From the cell containing the given text, extract its center point as [X, Y] coordinate. 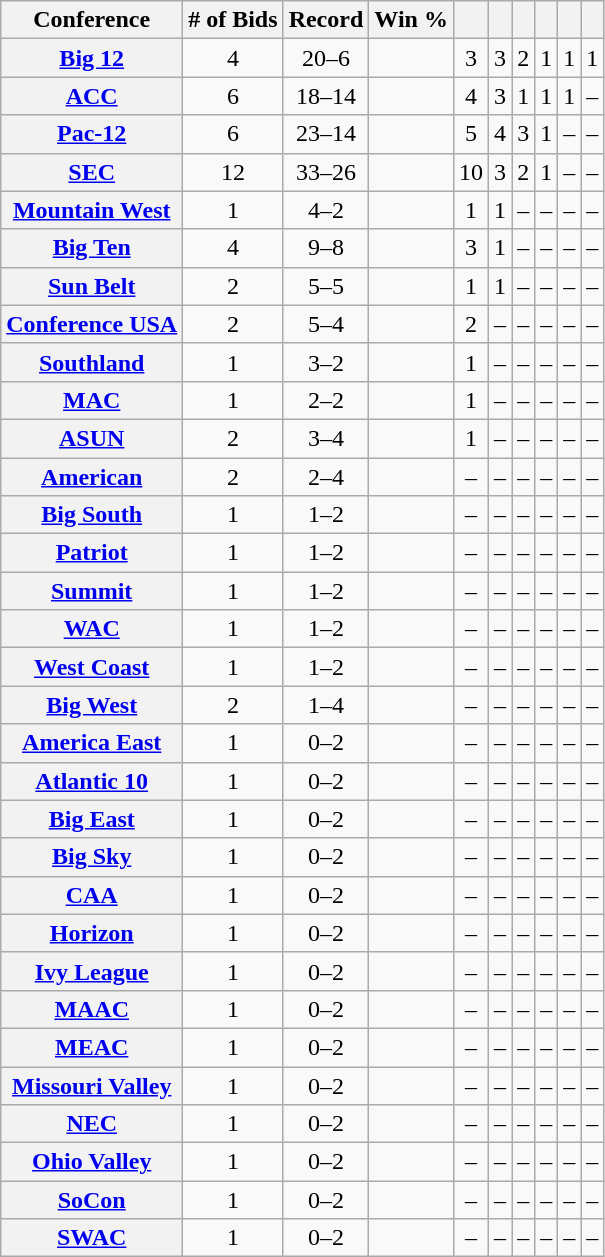
10 [470, 172]
Big West [92, 705]
American [92, 477]
Sun Belt [92, 286]
2–2 [326, 400]
Pac-12 [92, 134]
Horizon [92, 933]
WAC [92, 629]
20–6 [326, 58]
Win % [412, 20]
12 [233, 172]
Big Sky [92, 857]
Ivy League [92, 971]
Southland [92, 362]
Ohio Valley [92, 1162]
5–4 [326, 324]
Big East [92, 819]
ACC [92, 96]
Missouri Valley [92, 1085]
Conference [92, 20]
# of Bids [233, 20]
Conference USA [92, 324]
4–2 [326, 210]
MEAC [92, 1047]
Big 12 [92, 58]
23–14 [326, 134]
3–4 [326, 438]
18–14 [326, 96]
Summit [92, 591]
3–2 [326, 362]
33–26 [326, 172]
SWAC [92, 1238]
SoCon [92, 1200]
West Coast [92, 667]
NEC [92, 1124]
CAA [92, 895]
Big South [92, 515]
ASUN [92, 438]
2–4 [326, 477]
MAAC [92, 1009]
5 [470, 134]
SEC [92, 172]
1–4 [326, 705]
America East [92, 743]
MAC [92, 400]
9–8 [326, 248]
Atlantic 10 [92, 781]
Mountain West [92, 210]
5–5 [326, 286]
Record [326, 20]
Patriot [92, 553]
Big Ten [92, 248]
